Determine the (x, y) coordinate at the center of the cell enclosing the given text.  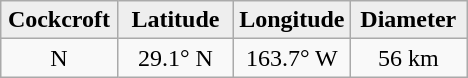
29.1° N (175, 58)
163.7° W (292, 58)
Diameter (408, 20)
Latitude (175, 20)
N (59, 58)
Cockcroft (59, 20)
56 km (408, 58)
Longitude (292, 20)
